Search for the cell housing the specified text and yield its [X, Y] center coordinate. 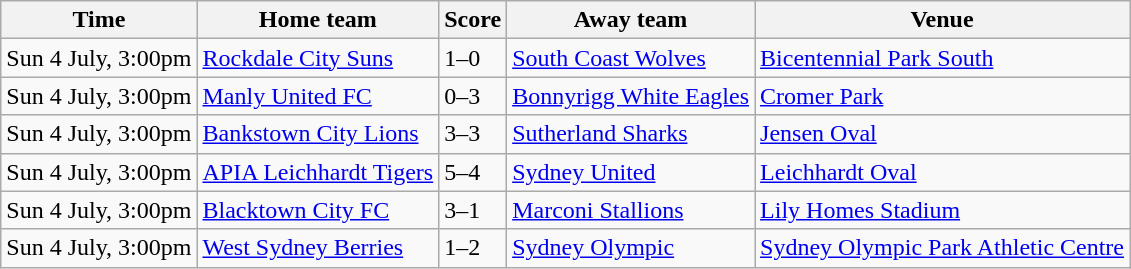
Sydney United [631, 172]
South Coast Wolves [631, 58]
Jensen Oval [942, 134]
Rockdale City Suns [318, 58]
Bonnyrigg White Eagles [631, 96]
1–0 [473, 58]
APIA Leichhardt Tigers [318, 172]
Sydney Olympic Park Athletic Centre [942, 248]
Blacktown City FC [318, 210]
Sydney Olympic [631, 248]
Marconi Stallions [631, 210]
3–3 [473, 134]
1–2 [473, 248]
Cromer Park [942, 96]
Bankstown City Lions [318, 134]
3–1 [473, 210]
0–3 [473, 96]
Home team [318, 20]
West Sydney Berries [318, 248]
Sutherland Sharks [631, 134]
Bicentennial Park South [942, 58]
Venue [942, 20]
Leichhardt Oval [942, 172]
5–4 [473, 172]
Manly United FC [318, 96]
Lily Homes Stadium [942, 210]
Time [99, 20]
Score [473, 20]
Away team [631, 20]
